Return the [x, y] coordinate for the center point of the cell that contains the specified text.  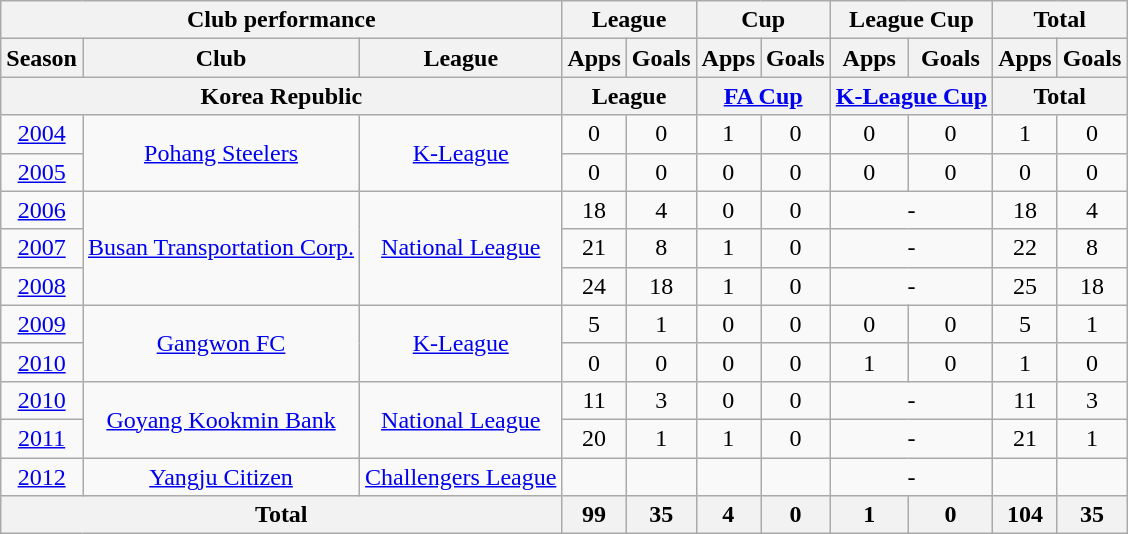
League Cup [911, 20]
Season [42, 58]
2004 [42, 134]
24 [594, 286]
2005 [42, 172]
2009 [42, 324]
2008 [42, 286]
2007 [42, 248]
Club [220, 58]
Korea Republic [282, 96]
Goyang Kookmin Bank [220, 419]
Challengers League [461, 477]
Pohang Steelers [220, 153]
25 [1025, 286]
22 [1025, 248]
Cup [763, 20]
Busan Transportation Corp. [220, 248]
2011 [42, 438]
K-League Cup [911, 96]
99 [594, 515]
Gangwon FC [220, 343]
Yangju Citizen [220, 477]
20 [594, 438]
2012 [42, 477]
2006 [42, 210]
104 [1025, 515]
Club performance [282, 20]
FA Cup [763, 96]
